Search for the cell housing the specified text and yield its [X, Y] center coordinate. 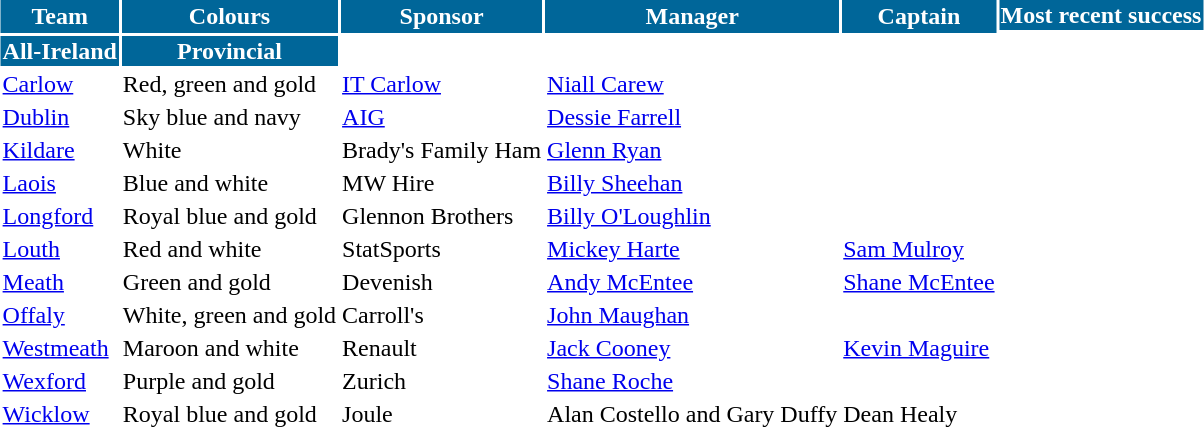
Manager [692, 16]
Devenish [442, 282]
Renault [442, 348]
Dessie Farrell [692, 117]
Jack Cooney [692, 348]
Red and white [229, 249]
Shane McEntee [919, 282]
Wexford [60, 381]
Provincial [229, 51]
Team [60, 16]
Zurich [442, 381]
White, green and gold [229, 315]
Louth [60, 249]
Laois [60, 183]
StatSports [442, 249]
Kildare [60, 150]
AIG [442, 117]
Colours [229, 16]
Offaly [60, 315]
Glenn Ryan [692, 150]
Billy O'Loughlin [692, 216]
Longford [60, 216]
Meath [60, 282]
Shane Roche [692, 381]
Andy McEntee [692, 282]
Captain [919, 16]
Niall Carew [692, 84]
Purple and gold [229, 381]
Maroon and white [229, 348]
Blue and white [229, 183]
Royal blue and gold [229, 216]
Most recent success [1101, 15]
Red, green and gold [229, 84]
John Maughan [692, 315]
Sponsor [442, 16]
Westmeath [60, 348]
Billy Sheehan [692, 183]
Carroll's [442, 315]
Sam Mulroy [919, 249]
Carlow [60, 84]
White [229, 150]
Sky blue and navy [229, 117]
Kevin Maguire [919, 348]
Dublin [60, 117]
All-Ireland [60, 51]
Green and gold [229, 282]
Mickey Harte [692, 249]
MW Hire [442, 183]
Glennon Brothers [442, 216]
IT Carlow [442, 84]
Brady's Family Ham [442, 150]
